Identify which cell holds the provided text, then report its (x, y) central coordinate. 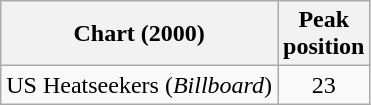
US Heatseekers (Billboard) (140, 85)
Chart (2000) (140, 34)
23 (324, 85)
Peakposition (324, 34)
